Identify which cell holds the provided text, then report its [X, Y] central coordinate. 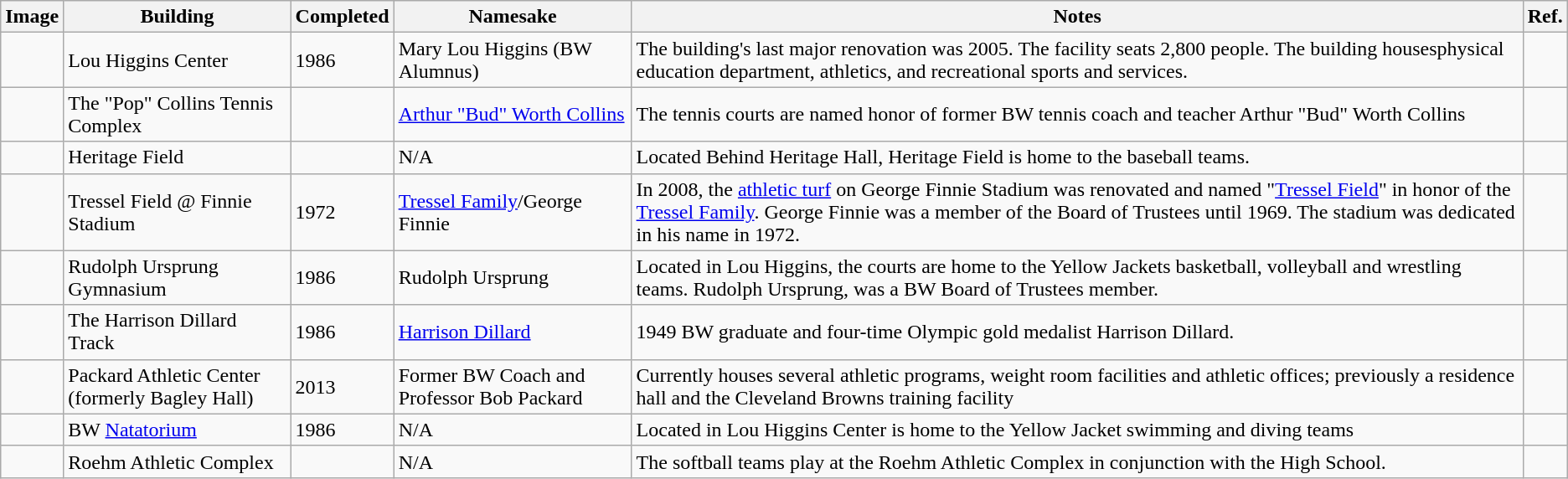
Ref. [1545, 17]
Building [178, 17]
Mary Lou Higgins (BW Alumnus) [513, 60]
1949 BW graduate and four-time Olympic gold medalist Harrison Dillard. [1077, 332]
Heritage Field [178, 157]
Rudolph Ursprung Gymnasium [178, 278]
Completed [342, 17]
Former BW Coach and Professor Bob Packard [513, 387]
Harrison Dillard [513, 332]
The Harrison Dillard Track [178, 332]
BW Natatorium [178, 430]
2013 [342, 387]
Located Behind Heritage Hall, Heritage Field is home to the baseball teams. [1077, 157]
Rudolph Ursprung [513, 278]
The softball teams play at the Roehm Athletic Complex in conjunction with the High School. [1077, 461]
Tressel Field @ Finnie Stadium [178, 212]
Roehm Athletic Complex [178, 461]
Tressel Family/George Finnie [513, 212]
Notes [1077, 17]
Located in Lou Higgins Center is home to the Yellow Jacket swimming and diving teams [1077, 430]
Arthur "Bud" Worth Collins [513, 114]
Packard Athletic Center (formerly Bagley Hall) [178, 387]
Namesake [513, 17]
Image [32, 17]
1972 [342, 212]
The tennis courts are named honor of former BW tennis coach and teacher Arthur "Bud" Worth Collins [1077, 114]
The "Pop" Collins Tennis Complex [178, 114]
Lou Higgins Center [178, 60]
